Return (X, Y) of the center of cell containing provided text 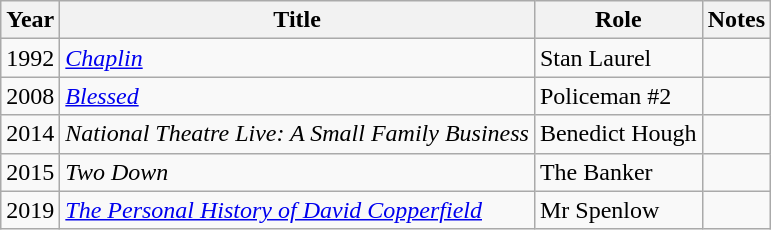
Two Down (298, 172)
Year (30, 20)
2008 (30, 96)
Benedict Hough (618, 134)
Mr Spenlow (618, 210)
2015 (30, 172)
Blessed (298, 96)
Notes (736, 20)
The Banker (618, 172)
Stan Laurel (618, 58)
National Theatre Live: A Small Family Business (298, 134)
2014 (30, 134)
2019 (30, 210)
The Personal History of David Copperfield (298, 210)
Title (298, 20)
Chaplin (298, 58)
Policeman #2 (618, 96)
1992 (30, 58)
Role (618, 20)
